Find where the given text appears and provide that cell's center as [x, y] coordinate. 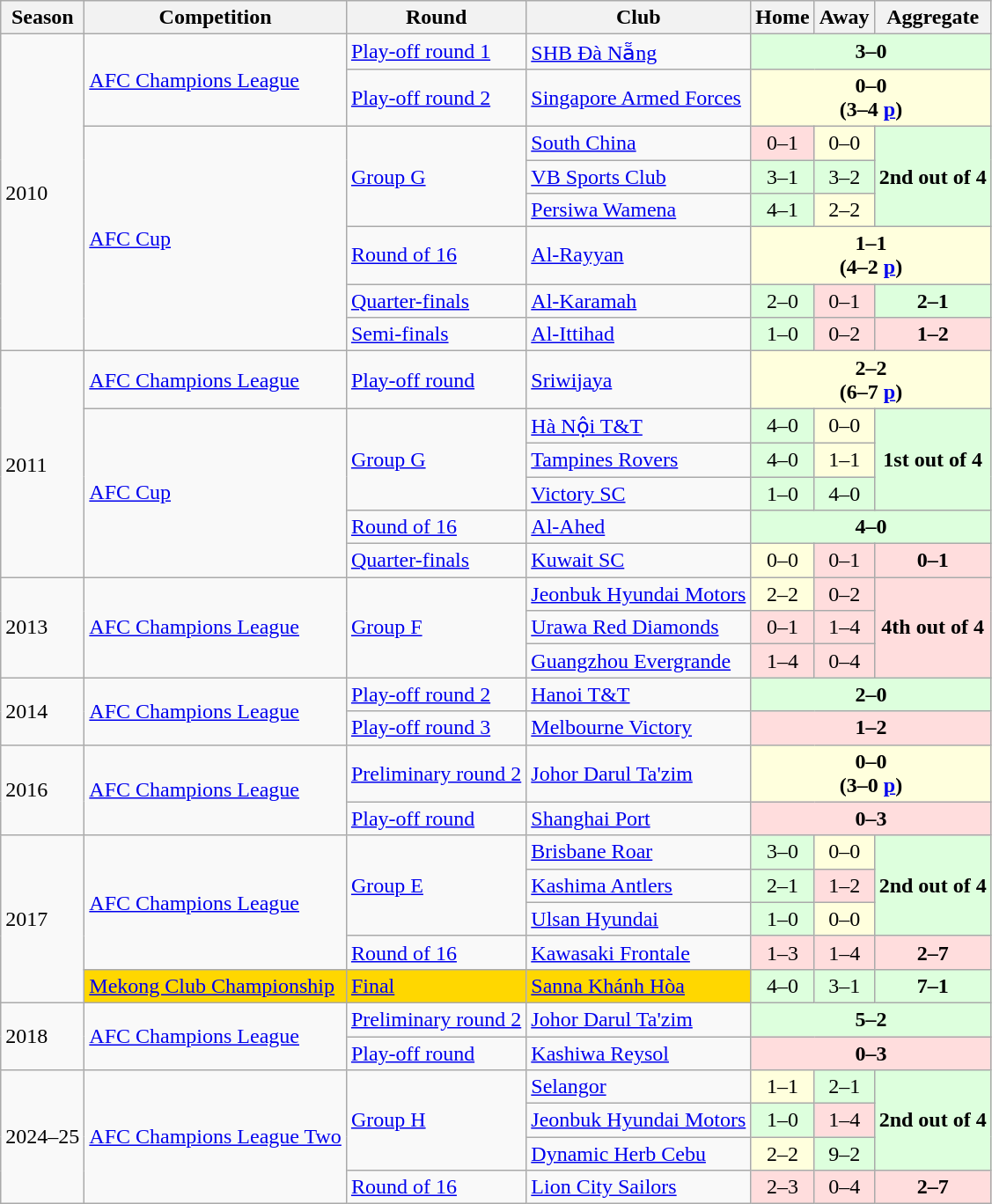
Guangzhou Evergrande [639, 661]
Al-Ittihad [639, 334]
Play-off round 1 [436, 52]
Mekong Club Championship [216, 986]
Competition [216, 18]
Melbourne Victory [639, 728]
Group H [436, 1120]
Victory SC [639, 494]
Kashima Antlers [639, 885]
Hà Nội T&T [639, 426]
Shanghai Port [639, 819]
Group E [436, 885]
Play-off round 3 [436, 728]
2010 [42, 193]
7–1 [933, 986]
Tampines Rovers [639, 459]
1–1 (4–2 p) [871, 255]
Home [783, 18]
Al-Ahed [639, 527]
0–0 (3–4 p) [871, 97]
2014 [42, 711]
2024–25 [42, 1137]
Kashiwa Reysol [639, 1053]
9–2 [844, 1154]
Al-Rayyan [639, 255]
Selangor [639, 1087]
Persiwa Wamena [639, 210]
3–2 [844, 177]
Urawa Red Diamonds [639, 628]
Ulsan Hyundai [639, 919]
Brisbane Roar [639, 852]
2018 [42, 1036]
1–3 [783, 952]
Al-Karamah [639, 301]
Hanoi T&T [639, 694]
2013 [42, 628]
2011 [42, 465]
2017 [42, 919]
5–2 [871, 1019]
South China [639, 143]
Kawasaki Frontale [639, 952]
2–2 (6–7 p) [871, 380]
2016 [42, 790]
2–3 [783, 1187]
AFC Champions League Two [216, 1137]
Round [436, 18]
Aggregate [933, 18]
4–1 [783, 210]
Club [639, 18]
1st out of 4 [933, 459]
Kuwait SC [639, 561]
Away [844, 18]
Dynamic Herb Cebu [639, 1154]
SHB Đà Nẵng [639, 52]
Sanna Khánh Hòa [639, 986]
Season [42, 18]
4th out of 4 [933, 628]
VB Sports Club [639, 177]
Semi-finals [436, 334]
Singapore Armed Forces [639, 97]
Lion City Sailors [639, 1187]
Final [436, 986]
0–0 (3–0 p) [871, 773]
Sriwijaya [639, 380]
Group F [436, 628]
